Capture the cell that displays the provided text and extract its [x, y] central coordinate. 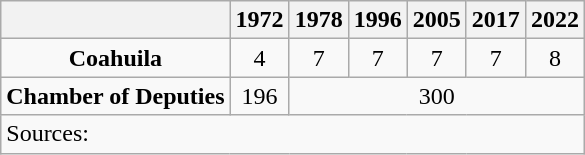
1972 [260, 20]
1978 [318, 20]
1996 [378, 20]
Coahuila [116, 58]
2022 [554, 20]
Chamber of Deputies [116, 96]
8 [554, 58]
196 [260, 96]
300 [436, 96]
4 [260, 58]
2005 [436, 20]
Sources: [293, 134]
2017 [496, 20]
